Pinpoint the cell where the given text exists, returning its (X, Y) midpoint coordinate. 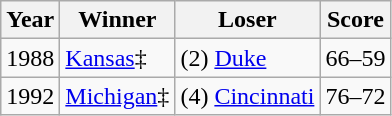
Year (30, 20)
(2) Duke (248, 58)
Loser (248, 20)
1988 (30, 58)
1992 (30, 96)
Michigan‡ (118, 96)
Kansas‡ (118, 58)
Score (356, 20)
76–72 (356, 96)
Winner (118, 20)
66–59 (356, 58)
(4) Cincinnati (248, 96)
